Pinpoint the cell where the given text exists, returning its [X, Y] midpoint coordinate. 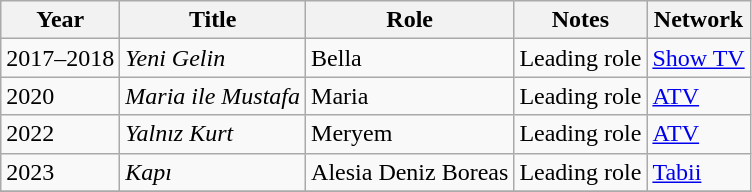
Tabii [698, 172]
2017–2018 [60, 58]
2022 [60, 134]
Kapı [213, 172]
Network [698, 20]
Maria [410, 96]
Notes [580, 20]
Show TV [698, 58]
Alesia Deniz Boreas [410, 172]
Maria ile Mustafa [213, 96]
Yalnız Kurt [213, 134]
2023 [60, 172]
2020 [60, 96]
Year [60, 20]
Yeni Gelin [213, 58]
Role [410, 20]
Bella [410, 58]
Meryem [410, 134]
Title [213, 20]
